Return [X, Y] of the center of cell containing provided text 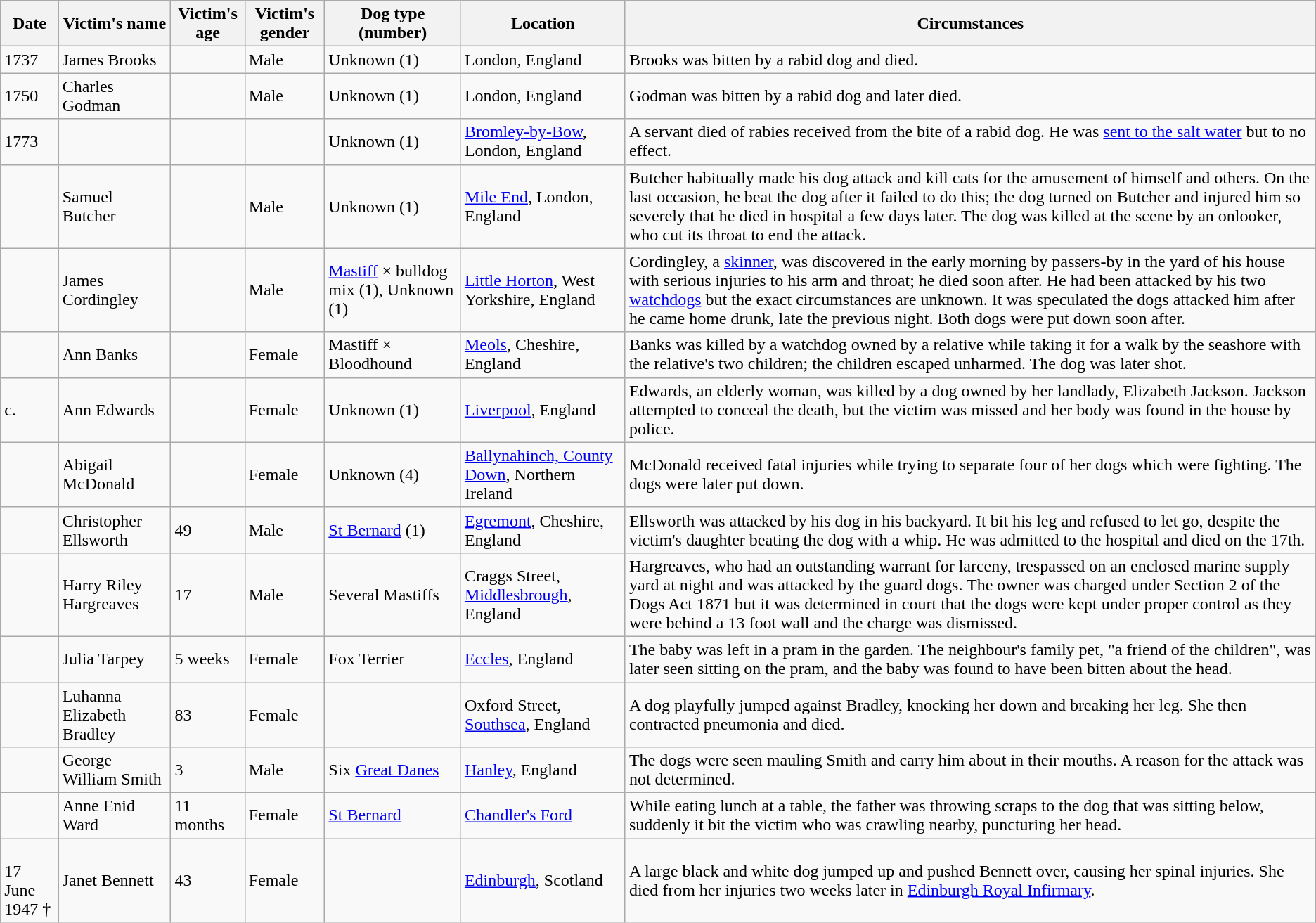
Julia Tarpey [115, 659]
Christopher Ellsworth [115, 530]
Several Mastiffs [393, 595]
Date [30, 24]
McDonald received fatal injuries while trying to separate four of her dogs which were fighting. The dogs were later put down. [970, 475]
Fox Terrier [393, 659]
Circumstances [970, 24]
Janet Bennett [115, 880]
Hanley, England [543, 770]
1737 [30, 60]
49 [208, 530]
James Brooks [115, 60]
Godman was bitten by a rabid dog and later died. [970, 96]
Bromley-by-Bow, London, England [543, 142]
c. [30, 410]
Location [543, 24]
Abigail McDonald [115, 475]
1750 [30, 96]
A dog playfully jumped against Bradley, knocking her down and breaking her leg. She then contracted pneumonia and died. [970, 714]
Victim's gender [285, 24]
The dogs were seen mauling Smith and carry him about in their mouths. A reason for the attack was not determined. [970, 770]
St Bernard [393, 815]
Oxford Street, Southsea, England [543, 714]
Little Horton, West Yorkshire, England [543, 290]
Mastiff × bulldog mix (1), Unknown (1) [393, 290]
Ann Edwards [115, 410]
Samuel Butcher [115, 207]
5 weeks [208, 659]
George William Smith [115, 770]
Luhanna Elizabeth Bradley [115, 714]
Anne Enid Ward [115, 815]
Harry Riley Hargreaves [115, 595]
Victim's name [115, 24]
Egremont, Cheshire, England [543, 530]
Dog type (number) [393, 24]
Six Great Danes [393, 770]
83 [208, 714]
3 [208, 770]
Craggs Street, Middlesbrough, England [543, 595]
Meols, Cheshire, England [543, 354]
Eccles, England [543, 659]
A servant died of rabies received from the bite of a rabid dog. He was sent to the salt water but to no effect. [970, 142]
Edinburgh, Scotland [543, 880]
Ballynahinch, County Down, Northern Ireland [543, 475]
Victim's age [208, 24]
Mastiff × Bloodhound [393, 354]
11 months [208, 815]
Liverpool, England [543, 410]
Charles Godman [115, 96]
St Bernard (1) [393, 530]
Brooks was bitten by a rabid dog and died. [970, 60]
17 [208, 595]
James Cordingley [115, 290]
Mile End, London, England [543, 207]
1773 [30, 142]
17 June 1947 † [30, 880]
Unknown (4) [393, 475]
43 [208, 880]
Chandler's Ford [543, 815]
Ann Banks [115, 354]
